Find where the given text appears and provide that cell's center as [x, y] coordinate. 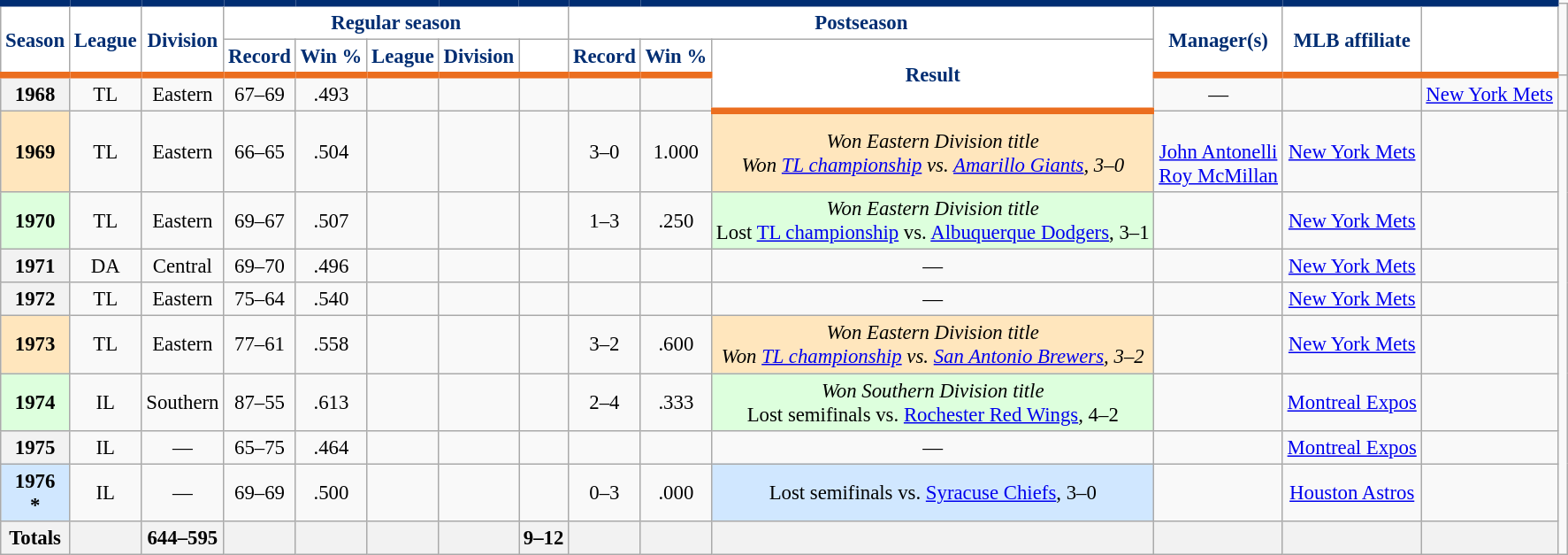
1972 [35, 300]
Result [933, 76]
2–4 [605, 402]
.464 [331, 447]
69–69 [260, 492]
1971 [35, 266]
1968 [35, 94]
.500 [331, 492]
Won Eastern Division titleLost TL championship vs. Albuquerque Dodgers, 3–1 [933, 221]
.504 [331, 152]
Lost semifinals vs. Syracuse Chiefs, 3–0 [933, 492]
69–70 [260, 266]
69–67 [260, 221]
75–64 [260, 300]
1974 [35, 402]
Regular season [396, 21]
644–595 [182, 537]
.600 [676, 345]
Season [35, 39]
1969 [35, 152]
Won Southern Division titleLost semifinals vs. Rochester Red Wings, 4–2 [933, 402]
87–55 [260, 402]
1.000 [676, 152]
3–2 [605, 345]
Postseason [861, 21]
Southern [182, 402]
.333 [676, 402]
3–0 [605, 152]
1973 [35, 345]
1976* [35, 492]
MLB affiliate [1351, 39]
0–3 [605, 492]
1975 [35, 447]
1–3 [605, 221]
.493 [331, 94]
66–65 [260, 152]
.496 [331, 266]
Won Eastern Division titleWon TL championship vs. San Antonio Brewers, 3–2 [933, 345]
67–69 [260, 94]
65–75 [260, 447]
DA [104, 266]
Manager(s) [1219, 39]
Totals [35, 537]
1970 [35, 221]
Houston Astros [1351, 492]
Central [182, 266]
9–12 [543, 537]
77–61 [260, 345]
.000 [676, 492]
Won Eastern Division titleWon TL championship vs. Amarillo Giants, 3–0 [933, 152]
.540 [331, 300]
.250 [676, 221]
.507 [331, 221]
.613 [331, 402]
John AntonelliRoy McMillan [1219, 152]
.558 [331, 345]
